Return the [X, Y] coordinate for the center point of the cell that contains the specified text.  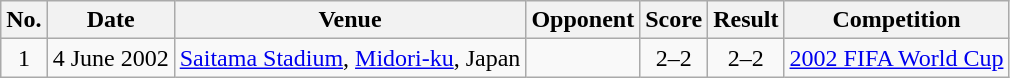
Venue [350, 20]
Date [110, 20]
4 June 2002 [110, 58]
2002 FIFA World Cup [896, 58]
1 [24, 58]
Score [674, 20]
Competition [896, 20]
Saitama Stadium, Midori-ku, Japan [350, 58]
No. [24, 20]
Opponent [583, 20]
Result [746, 20]
